Return the [X, Y] coordinate for the center point of the cell that contains the specified text.  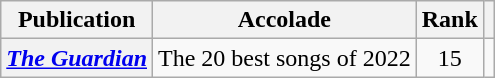
Publication [77, 20]
The 20 best songs of 2022 [285, 58]
15 [450, 58]
The Guardian [77, 58]
Rank [450, 20]
Accolade [285, 20]
